Locate the cell with the specified text and output its (X, Y) center coordinate. 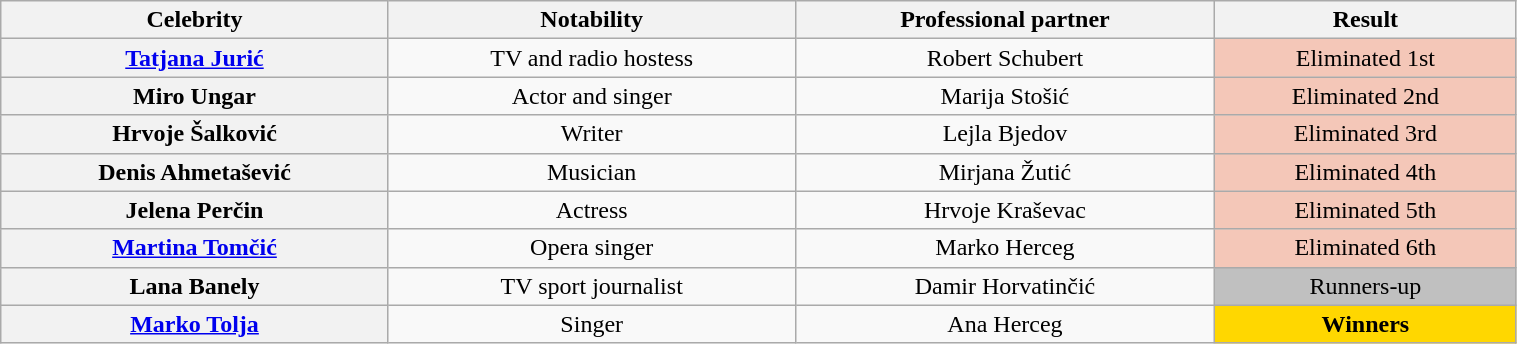
Lana Banely (194, 286)
Eliminated 6th (1366, 248)
Marija Stošić (1005, 96)
Result (1366, 20)
Singer (592, 324)
Runners-up (1366, 286)
Eliminated 3rd (1366, 134)
Marko Tolja (194, 324)
Actor and singer (592, 96)
Actress (592, 210)
Ana Herceg (1005, 324)
TV and radio hostess (592, 58)
Tatjana Jurić (194, 58)
Eliminated 5th (1366, 210)
TV sport journalist (592, 286)
Marko Herceg (1005, 248)
Professional partner (1005, 20)
Writer (592, 134)
Lejla Bjedov (1005, 134)
Musician (592, 172)
Martina Tomčić (194, 248)
Denis Ahmetašević (194, 172)
Hrvoje Kraševac (1005, 210)
Eliminated 2nd (1366, 96)
Robert Schubert (1005, 58)
Winners (1366, 324)
Eliminated 1st (1366, 58)
Eliminated 4th (1366, 172)
Jelena Perčin (194, 210)
Opera singer (592, 248)
Celebrity (194, 20)
Notability (592, 20)
Damir Horvatinčić (1005, 286)
Hrvoje Šalković (194, 134)
Mirjana Žutić (1005, 172)
Miro Ungar (194, 96)
